Output the [X, Y] coordinate of the center of the cell containing the given text.  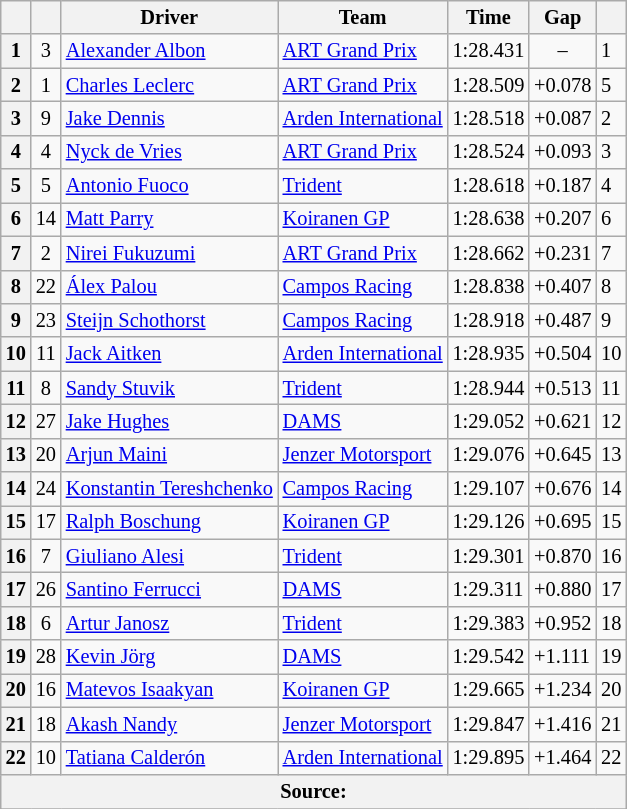
Steijn Schothorst [170, 320]
Jake Hughes [170, 421]
1:28.524 [489, 152]
Konstantin Tereshchenko [170, 489]
Matt Parry [170, 219]
+1.234 [562, 690]
1:29.107 [489, 489]
1:28.935 [489, 354]
+0.504 [562, 354]
Giuliano Alesi [170, 556]
Jake Dennis [170, 118]
Source: [314, 791]
Santino Ferrucci [170, 589]
Jack Aitken [170, 354]
+0.952 [562, 623]
+0.093 [562, 152]
Gap [562, 17]
Kevin Jörg [170, 657]
1:29.665 [489, 690]
Álex Palou [170, 287]
+0.645 [562, 455]
+0.231 [562, 253]
Driver [170, 17]
+0.870 [562, 556]
1:29.311 [489, 589]
Alexander Albon [170, 51]
+0.487 [562, 320]
1:28.638 [489, 219]
Team [363, 17]
1:29.076 [489, 455]
+0.207 [562, 219]
Matevos Isaakyan [170, 690]
1:29.383 [489, 623]
1:28.518 [489, 118]
1:28.618 [489, 186]
1:29.895 [489, 758]
1:28.431 [489, 51]
1:29.301 [489, 556]
+0.078 [562, 85]
Nirei Fukuzumi [170, 253]
1:28.509 [489, 85]
+0.513 [562, 388]
+0.695 [562, 522]
Sandy Stuvik [170, 388]
1:28.944 [489, 388]
+0.407 [562, 287]
+1.464 [562, 758]
Ralph Boschung [170, 522]
1:29.542 [489, 657]
1:29.847 [489, 724]
26 [46, 589]
Nyck de Vries [170, 152]
1:29.126 [489, 522]
Akash Nandy [170, 724]
1:28.918 [489, 320]
1:29.052 [489, 421]
1:28.662 [489, 253]
Antonio Fuoco [170, 186]
– [562, 51]
+0.621 [562, 421]
+0.676 [562, 489]
+1.111 [562, 657]
+0.187 [562, 186]
Charles Leclerc [170, 85]
24 [46, 489]
+0.087 [562, 118]
Tatiana Calderón [170, 758]
28 [46, 657]
1:28.838 [489, 287]
27 [46, 421]
+1.416 [562, 724]
23 [46, 320]
Time [489, 17]
Arjun Maini [170, 455]
+0.880 [562, 589]
Artur Janosz [170, 623]
